Return (x, y) of the center of cell containing provided text 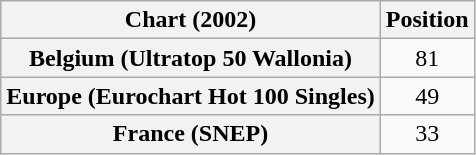
81 (427, 58)
France (SNEP) (191, 134)
Position (427, 20)
Belgium (Ultratop 50 Wallonia) (191, 58)
49 (427, 96)
Europe (Eurochart Hot 100 Singles) (191, 96)
Chart (2002) (191, 20)
33 (427, 134)
